Return [X, Y] of the center of cell containing provided text 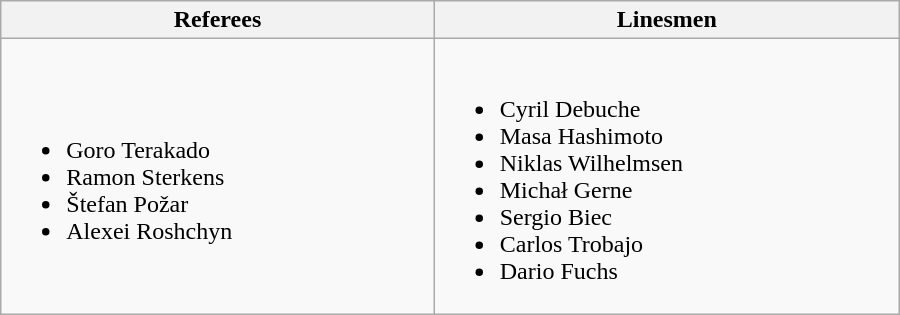
Goro Terakado Ramon Sterkens Štefan Požar Alexei Roshchyn [218, 176]
Cyril Debuche Masa Hashimoto Niklas Wilhelmsen Michał Gerne Sergio Biec Carlos Trobajo Dario Fuchs [666, 176]
Referees [218, 20]
Linesmen [666, 20]
